Capture the cell that displays the provided text and extract its (X, Y) central coordinate. 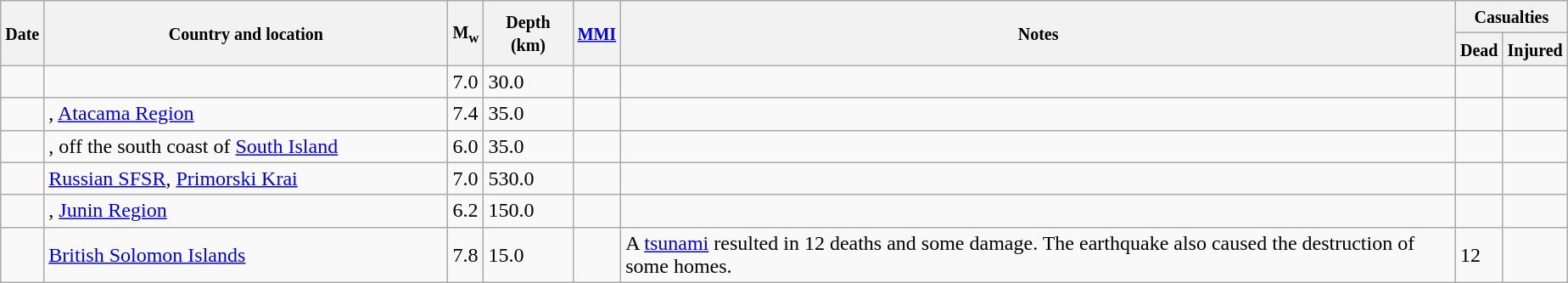
Russian SFSR, Primorski Krai (246, 178)
, Atacama Region (246, 114)
MMI (597, 33)
Depth (km) (528, 33)
12 (1479, 255)
Date (22, 33)
7.4 (466, 114)
Notes (1039, 33)
, off the south coast of South Island (246, 146)
A tsunami resulted in 12 deaths and some damage. The earthquake also caused the destruction of some homes. (1039, 255)
15.0 (528, 255)
British Solomon Islands (246, 255)
Dead (1479, 49)
Injured (1535, 49)
, Junin Region (246, 211)
30.0 (528, 82)
7.8 (466, 255)
Country and location (246, 33)
530.0 (528, 178)
Casualties (1511, 17)
Mw (466, 33)
6.2 (466, 211)
6.0 (466, 146)
150.0 (528, 211)
